Scan for the cell matching the given text and deliver its (X, Y) coordinate at center. 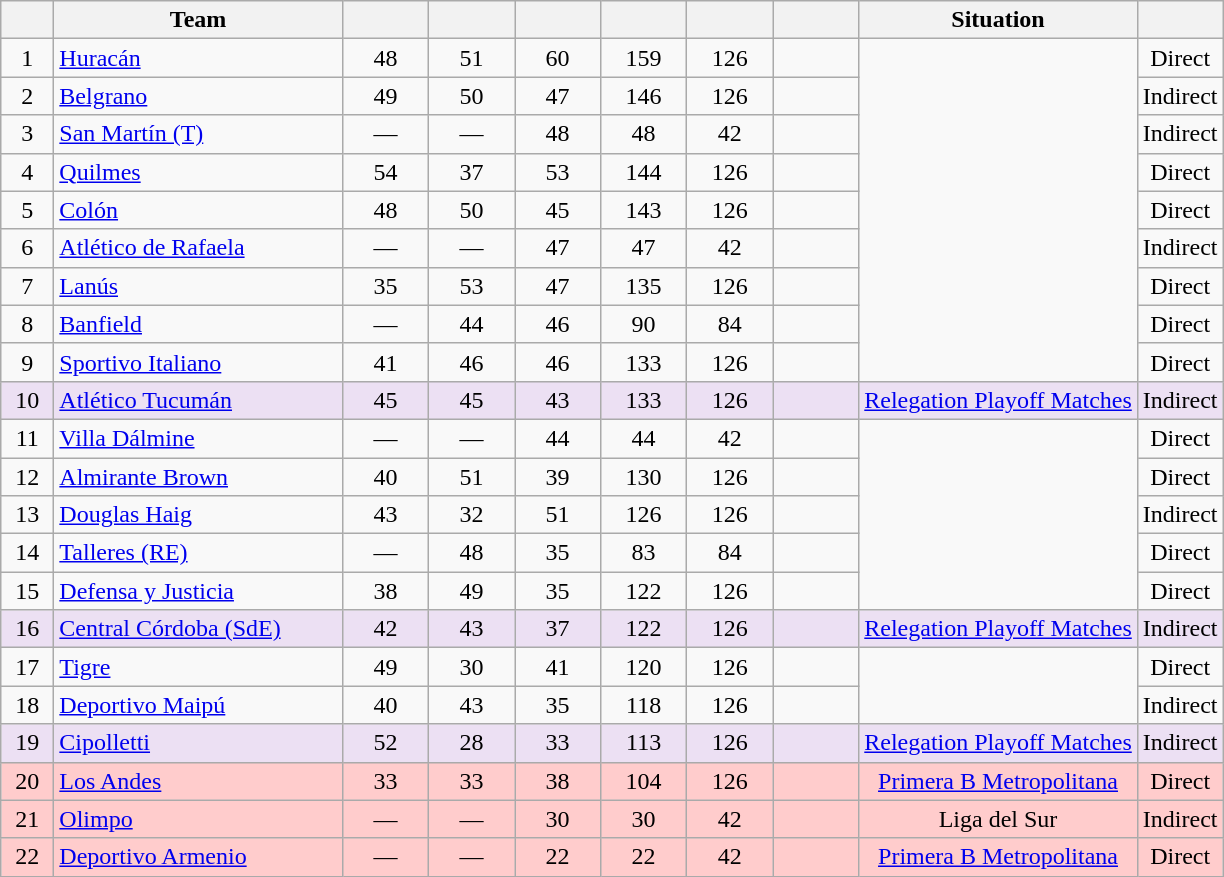
130 (644, 477)
Los Andes (198, 781)
Douglas Haig (198, 515)
Deportivo Maipú (198, 705)
Colón (198, 210)
104 (644, 781)
Defensa y Justicia (198, 591)
39 (557, 477)
Team (198, 20)
11 (28, 438)
4 (28, 172)
144 (644, 172)
9 (28, 362)
Liga del Sur (998, 819)
Banfield (198, 324)
Olimpo (198, 819)
Deportivo Armenio (198, 857)
Lanús (198, 286)
Almirante Brown (198, 477)
120 (644, 667)
Huracán (198, 58)
Talleres (RE) (198, 553)
Cipolletti (198, 743)
146 (644, 96)
Tigre (198, 667)
17 (28, 667)
Quilmes (198, 172)
6 (28, 248)
5 (28, 210)
Sportivo Italiano (198, 362)
54 (385, 172)
143 (644, 210)
San Martín (T) (198, 134)
Situation (998, 20)
12 (28, 477)
Atlético Tucumán (198, 400)
90 (644, 324)
Villa Dálmine (198, 438)
52 (385, 743)
15 (28, 591)
16 (28, 629)
Atlético de Rafaela (198, 248)
10 (28, 400)
60 (557, 58)
83 (644, 553)
13 (28, 515)
18 (28, 705)
Central Córdoba (SdE) (198, 629)
8 (28, 324)
3 (28, 134)
118 (644, 705)
28 (471, 743)
135 (644, 286)
159 (644, 58)
Belgrano (198, 96)
21 (28, 819)
7 (28, 286)
32 (471, 515)
1 (28, 58)
113 (644, 743)
20 (28, 781)
19 (28, 743)
2 (28, 96)
14 (28, 553)
